Capture the cell that displays the provided text and extract its (x, y) central coordinate. 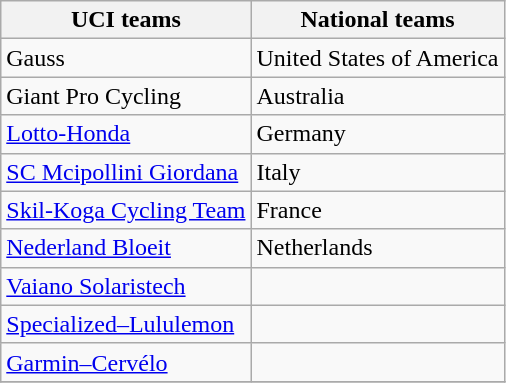
National teams (378, 20)
Nederland Bloeit (126, 248)
Lotto-Honda (126, 134)
United States of America (378, 58)
Australia (378, 96)
Vaiano Solaristech (126, 286)
Netherlands (378, 248)
Italy (378, 172)
UCI teams (126, 20)
Germany (378, 134)
Skil-Koga Cycling Team (126, 210)
Giant Pro Cycling (126, 96)
Gauss (126, 58)
Specialized–Lululemon (126, 324)
SC Mcipollini Giordana (126, 172)
France (378, 210)
Garmin–Cervélo (126, 362)
